Return the (x, y) coordinate for the center point of the cell that contains the specified text.  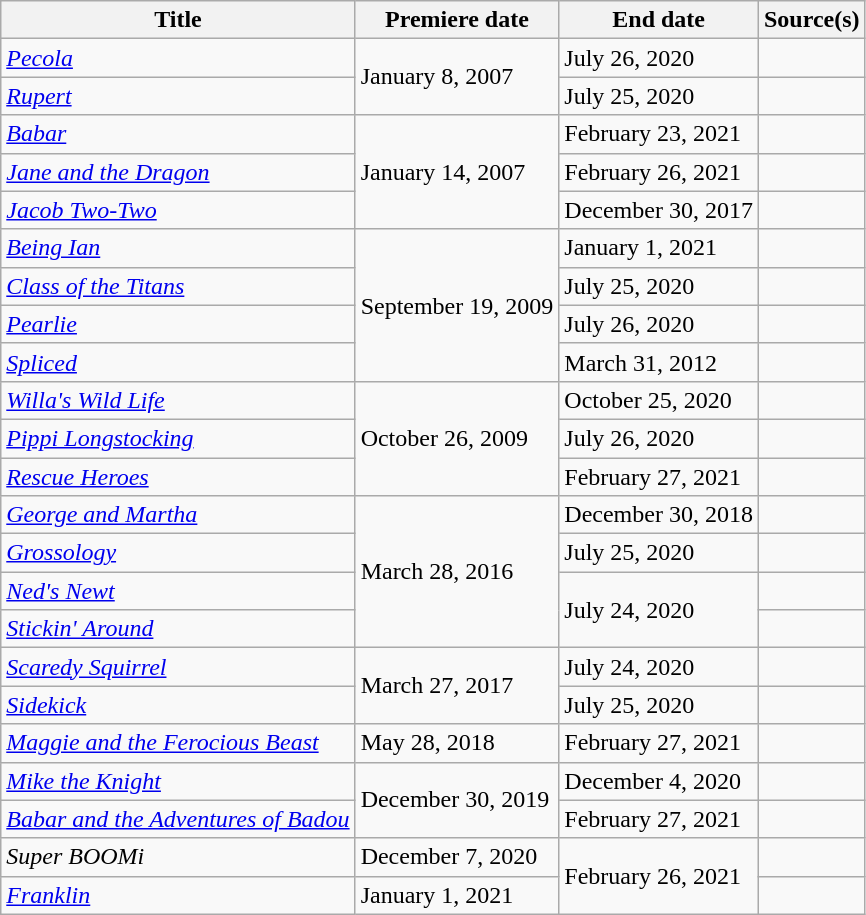
September 19, 2009 (457, 305)
Sidekick (178, 705)
Being Ian (178, 248)
March 27, 2017 (457, 686)
Jacob Two-Two (178, 210)
Spliced (178, 362)
January 14, 2007 (457, 172)
Mike the Knight (178, 781)
Ned's Newt (178, 591)
December 30, 2019 (457, 800)
Maggie and the Ferocious Beast (178, 743)
May 28, 2018 (457, 743)
December 30, 2018 (659, 515)
October 26, 2009 (457, 438)
Willa's Wild Life (178, 400)
March 28, 2016 (457, 572)
Title (178, 20)
Source(s) (812, 20)
October 25, 2020 (659, 400)
Franklin (178, 895)
Pippi Longstocking (178, 438)
Rupert (178, 96)
Babar (178, 134)
Pecola (178, 58)
Babar and the Adventures of Badou (178, 819)
December 4, 2020 (659, 781)
Grossology (178, 553)
Stickin' Around (178, 629)
Class of the Titans (178, 286)
March 31, 2012 (659, 362)
Scaredy Squirrel (178, 667)
December 30, 2017 (659, 210)
January 8, 2007 (457, 77)
Pearlie (178, 324)
Super BOOMi (178, 857)
Jane and the Dragon (178, 172)
Premiere date (457, 20)
Rescue Heroes (178, 477)
End date (659, 20)
February 23, 2021 (659, 134)
December 7, 2020 (457, 857)
George and Martha (178, 515)
